Search for the cell housing the specified text and yield its (x, y) center coordinate. 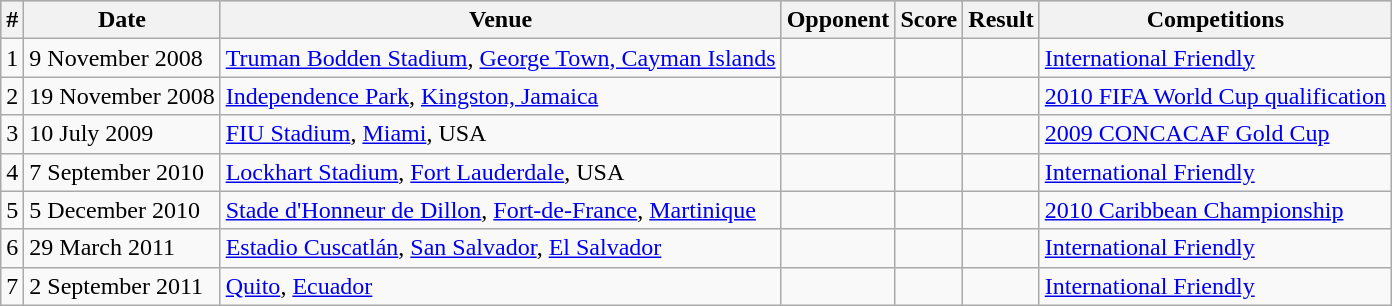
1 (12, 58)
Competitions (1215, 20)
7 September 2010 (122, 172)
5 December 2010 (122, 210)
Quito, Ecuador (500, 286)
Truman Bodden Stadium, George Town, Cayman Islands (500, 58)
9 November 2008 (122, 58)
Score (929, 20)
4 (12, 172)
Estadio Cuscatlán, San Salvador, El Salvador (500, 248)
5 (12, 210)
Lockhart Stadium, Fort Lauderdale, USA (500, 172)
FIU Stadium, Miami, USA (500, 134)
29 March 2011 (122, 248)
2 September 2011 (122, 286)
7 (12, 286)
# (12, 20)
2010 FIFA World Cup qualification (1215, 96)
2009 CONCACAF Gold Cup (1215, 134)
Independence Park, Kingston, Jamaica (500, 96)
2 (12, 96)
6 (12, 248)
Result (1001, 20)
Date (122, 20)
Venue (500, 20)
Opponent (838, 20)
3 (12, 134)
Stade d'Honneur de Dillon, Fort-de-France, Martinique (500, 210)
19 November 2008 (122, 96)
2010 Caribbean Championship (1215, 210)
10 July 2009 (122, 134)
